Capture the cell that displays the provided text and extract its [X, Y] central coordinate. 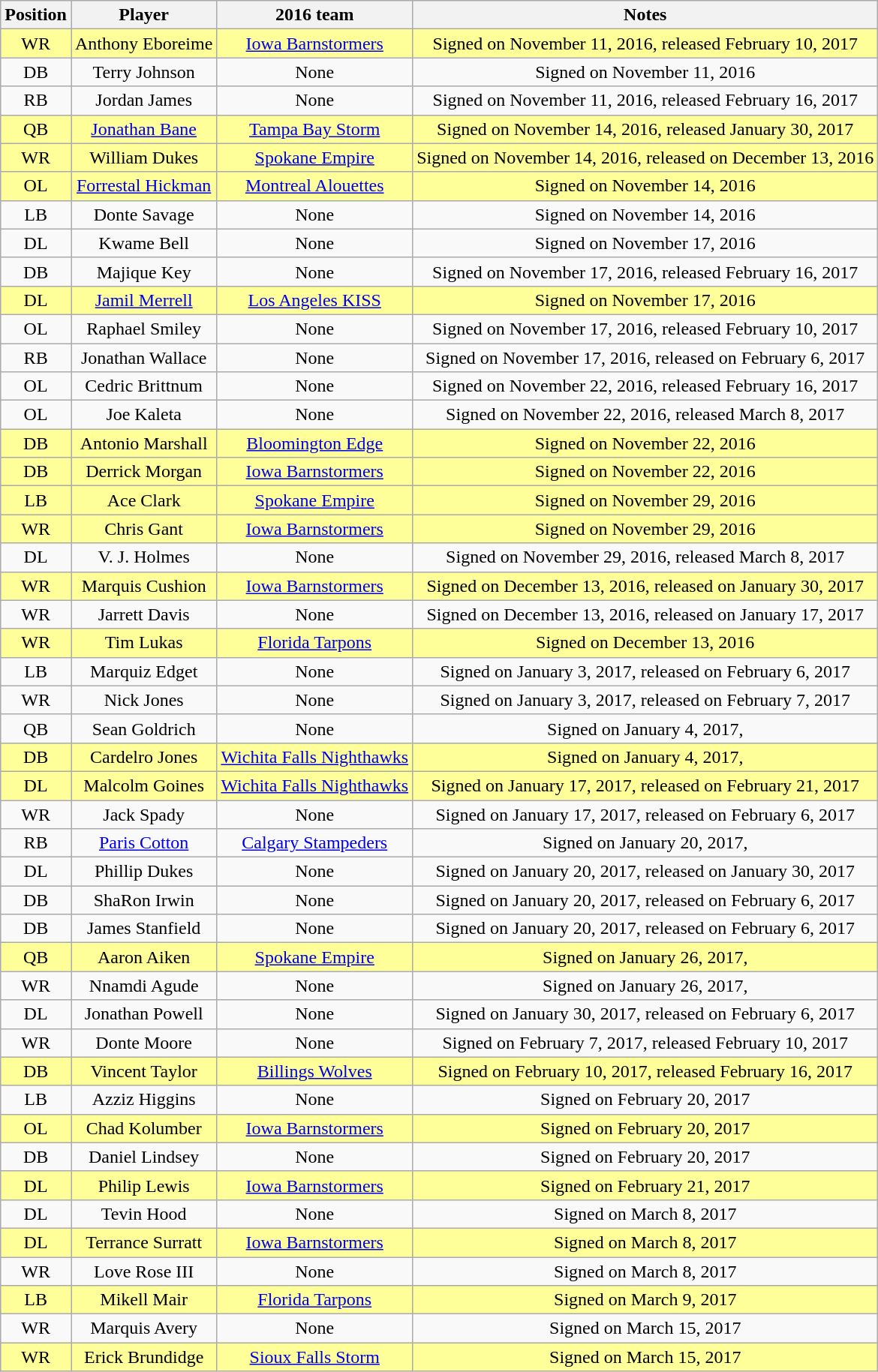
Bloomington Edge [315, 443]
Donte Moore [143, 1043]
Erick Brundidge [143, 1357]
Player [143, 15]
Majique Key [143, 272]
Jonathan Powell [143, 1014]
Jordan James [143, 101]
Derrick Morgan [143, 472]
Signed on January 20, 2017, [645, 843]
ShaRon Irwin [143, 900]
Tevin Hood [143, 1214]
Signed on November 11, 2016, released February 10, 2017 [645, 44]
Raphael Smiley [143, 329]
Jarrett Davis [143, 614]
Azziz Higgins [143, 1100]
Jonathan Bane [143, 129]
Cedric Brittnum [143, 386]
William Dukes [143, 158]
Ace Clark [143, 500]
Signed on November 14, 2016, released January 30, 2017 [645, 129]
Calgary Stampeders [315, 843]
Signed on November 17, 2016, released February 10, 2017 [645, 329]
Daniel Lindsey [143, 1157]
Malcolm Goines [143, 785]
Tampa Bay Storm [315, 129]
Signed on November 17, 2016, released February 16, 2017 [645, 272]
Joe Kaleta [143, 415]
Signed on November 11, 2016, released February 16, 2017 [645, 101]
Signed on December 13, 2016, released on January 30, 2017 [645, 586]
Paris Cotton [143, 843]
Signed on January 17, 2017, released on February 21, 2017 [645, 785]
Aaron Aiken [143, 957]
Marquis Avery [143, 1328]
Signed on November 14, 2016, released on December 13, 2016 [645, 158]
Vincent Taylor [143, 1071]
Signed on March 9, 2017 [645, 1300]
Jack Spady [143, 814]
Terry Johnson [143, 72]
Marquis Cushion [143, 586]
Phillip Dukes [143, 872]
Cardelro Jones [143, 757]
Signed on February 21, 2017 [645, 1185]
Mikell Mair [143, 1300]
Jonathan Wallace [143, 358]
Anthony Eboreime [143, 44]
Signed on November 22, 2016, released March 8, 2017 [645, 415]
Sean Goldrich [143, 728]
Marquiz Edget [143, 671]
Billings Wolves [315, 1071]
2016 team [315, 15]
Signed on January 3, 2017, released on February 6, 2017 [645, 671]
Signed on November 22, 2016, released February 16, 2017 [645, 386]
Position [36, 15]
Signed on February 7, 2017, released February 10, 2017 [645, 1043]
Forrestal Hickman [143, 186]
Los Angeles KISS [315, 300]
Terrance Surratt [143, 1242]
Love Rose III [143, 1271]
Montreal Alouettes [315, 186]
Signed on January 3, 2017, released on February 7, 2017 [645, 700]
Kwame Bell [143, 243]
Notes [645, 15]
V. J. Holmes [143, 557]
Signed on November 11, 2016 [645, 72]
Signed on January 30, 2017, released on February 6, 2017 [645, 1014]
Chad Kolumber [143, 1128]
Signed on January 17, 2017, released on February 6, 2017 [645, 814]
Nick Jones [143, 700]
Philip Lewis [143, 1185]
Signed on January 20, 2017, released on January 30, 2017 [645, 872]
Antonio Marshall [143, 443]
Donte Savage [143, 215]
Chris Gant [143, 529]
Jamil Merrell [143, 300]
Signed on November 17, 2016, released on February 6, 2017 [645, 358]
Tim Lukas [143, 643]
Sioux Falls Storm [315, 1357]
Signed on December 13, 2016 [645, 643]
Signed on February 10, 2017, released February 16, 2017 [645, 1071]
Nnamdi Agude [143, 986]
Signed on December 13, 2016, released on January 17, 2017 [645, 614]
James Stanfield [143, 929]
Signed on November 29, 2016, released March 8, 2017 [645, 557]
